Output the [x, y] coordinate of the center of the cell containing the given text.  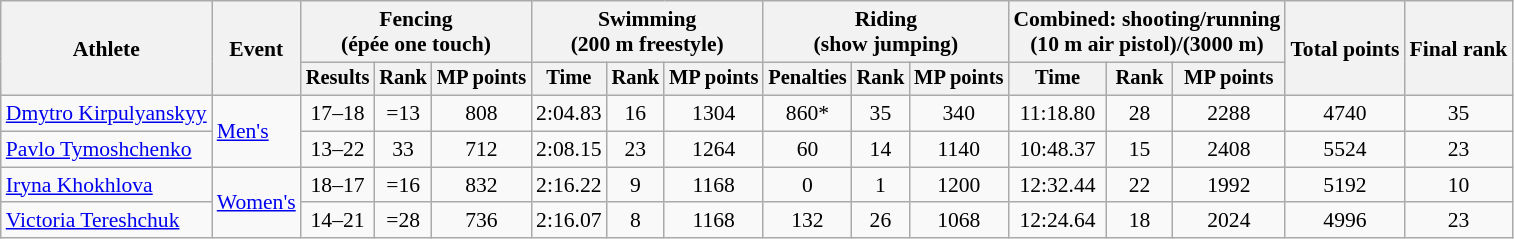
5524 [1344, 150]
Men's [256, 132]
Swimming(200 m freestyle) [647, 32]
Results [338, 79]
26 [881, 221]
=16 [403, 185]
1068 [958, 221]
808 [482, 114]
Dmytro Kirpulyanskyy [106, 114]
12:24.64 [1057, 221]
1200 [958, 185]
2024 [1228, 221]
1992 [1228, 185]
1140 [958, 150]
Combined: shooting/running(10 m air pistol)/(3000 m) [1146, 32]
Pavlo Tymoshchenko [106, 150]
11:18.80 [1057, 114]
4996 [1344, 221]
2288 [1228, 114]
2:16.22 [568, 185]
860* [807, 114]
Iryna Khokhlova [106, 185]
Fencing(épée one touch) [416, 32]
16 [636, 114]
10 [1458, 185]
4740 [1344, 114]
28 [1140, 114]
60 [807, 150]
1 [881, 185]
22 [1140, 185]
132 [807, 221]
0 [807, 185]
18–17 [338, 185]
340 [958, 114]
8 [636, 221]
=13 [403, 114]
736 [482, 221]
Victoria Tereshchuk [106, 221]
2:16.07 [568, 221]
Event [256, 48]
Riding(show jumping) [886, 32]
9 [636, 185]
712 [482, 150]
2408 [1228, 150]
12:32.44 [1057, 185]
18 [1140, 221]
Women's [256, 202]
Athlete [106, 48]
1264 [714, 150]
Penalties [807, 79]
1304 [714, 114]
5192 [1344, 185]
15 [1140, 150]
=28 [403, 221]
10:48.37 [1057, 150]
33 [403, 150]
Total points [1344, 48]
17–18 [338, 114]
13–22 [338, 150]
2:04.83 [568, 114]
832 [482, 185]
14 [881, 150]
2:08.15 [568, 150]
Final rank [1458, 48]
14–21 [338, 221]
